Return [x, y] of the center of cell containing provided text 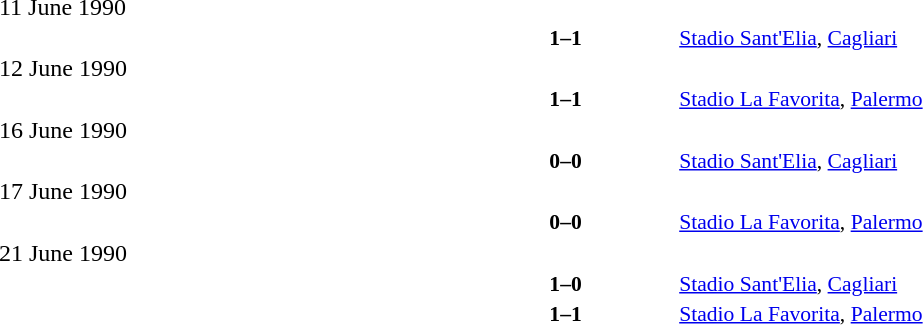
1–0 [566, 284]
